Provide the [x, y] coordinate of the cell's center where the given text is located.  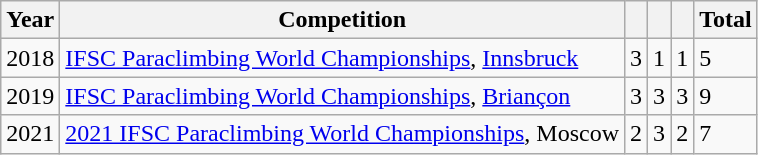
IFSC Paraclimbing World Championships, Innsbruck [342, 58]
7 [726, 134]
2019 [30, 96]
2021 IFSC Paraclimbing World Championships, Moscow [342, 134]
2018 [30, 58]
5 [726, 58]
2021 [30, 134]
IFSC Paraclimbing World Championships, Briançon [342, 96]
Competition [342, 20]
Year [30, 20]
9 [726, 96]
Total [726, 20]
